Provide the (X, Y) coordinate of the cell's center where the given text is located.  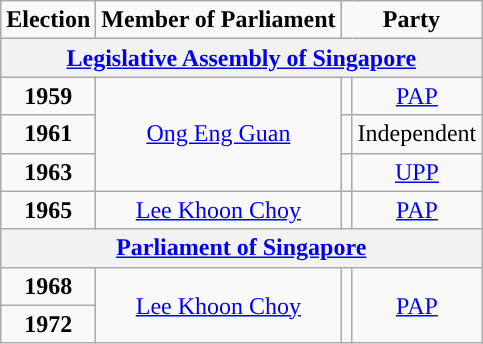
1972 (48, 324)
UPP (417, 172)
1963 (48, 172)
1961 (48, 134)
1968 (48, 286)
Independent (417, 134)
Legislative Assembly of Singapore (242, 58)
Election (48, 20)
Parliament of Singapore (242, 248)
1959 (48, 96)
Member of Parliament (218, 20)
1965 (48, 210)
Ong Eng Guan (218, 134)
Party (412, 20)
